Output the (X, Y) coordinate of the center of the cell containing the given text.  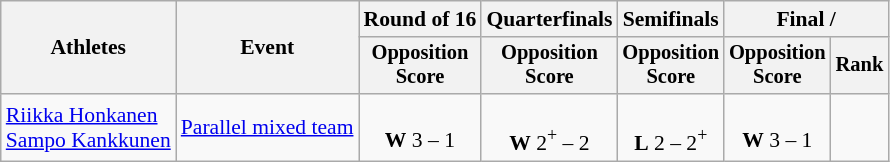
Event (268, 48)
W 2+ – 2 (549, 128)
Athletes (88, 48)
Riikka HonkanenSampo Kankkunen (88, 128)
Parallel mixed team (268, 128)
Rank (860, 66)
Quarterfinals (549, 19)
Final / (806, 19)
Round of 16 (420, 19)
L 2 – 2+ (670, 128)
Semifinals (670, 19)
